Find where the given text appears and provide that cell's center as [x, y] coordinate. 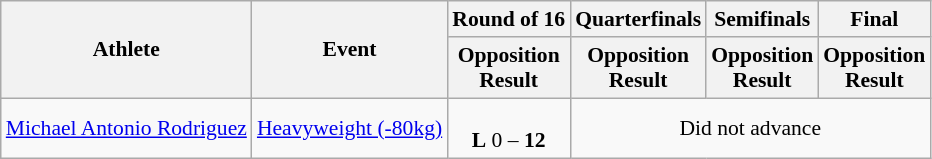
Round of 16 [508, 19]
Michael Antonio Rodriguez [126, 128]
Heavyweight (-80kg) [350, 128]
Event [350, 50]
Quarterfinals [638, 19]
Semifinals [762, 19]
L 0 – 12 [508, 128]
Did not advance [750, 128]
Athlete [126, 50]
Final [874, 19]
